Scan for the cell matching the given text and deliver its [x, y] coordinate at center. 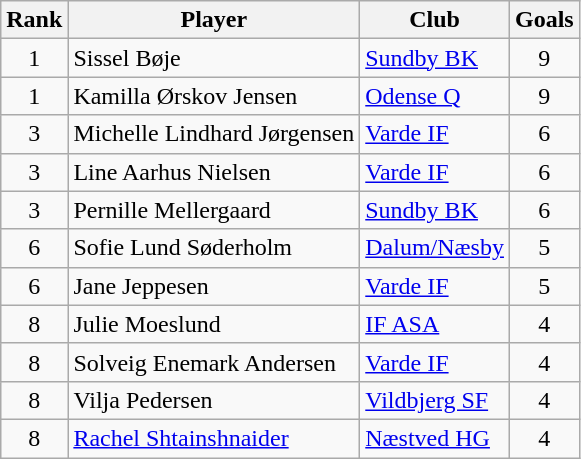
Vilja Pedersen [214, 400]
Rachel Shtainshnaider [214, 438]
Solveig Enemark Andersen [214, 362]
Dalum/Næsby [435, 248]
Næstved HG [435, 438]
Club [435, 20]
IF ASA [435, 324]
Kamilla Ørskov Jensen [214, 96]
Julie Moeslund [214, 324]
Rank [34, 20]
Pernille Mellergaard [214, 210]
Jane Jeppesen [214, 286]
Odense Q [435, 96]
Michelle Lindhard Jørgensen [214, 134]
Sofie Lund Søderholm [214, 248]
Sissel Bøje [214, 58]
Player [214, 20]
Vildbjerg SF [435, 400]
Line Aarhus Nielsen [214, 172]
Goals [544, 20]
